Scan for the cell matching the given text and deliver its [X, Y] coordinate at center. 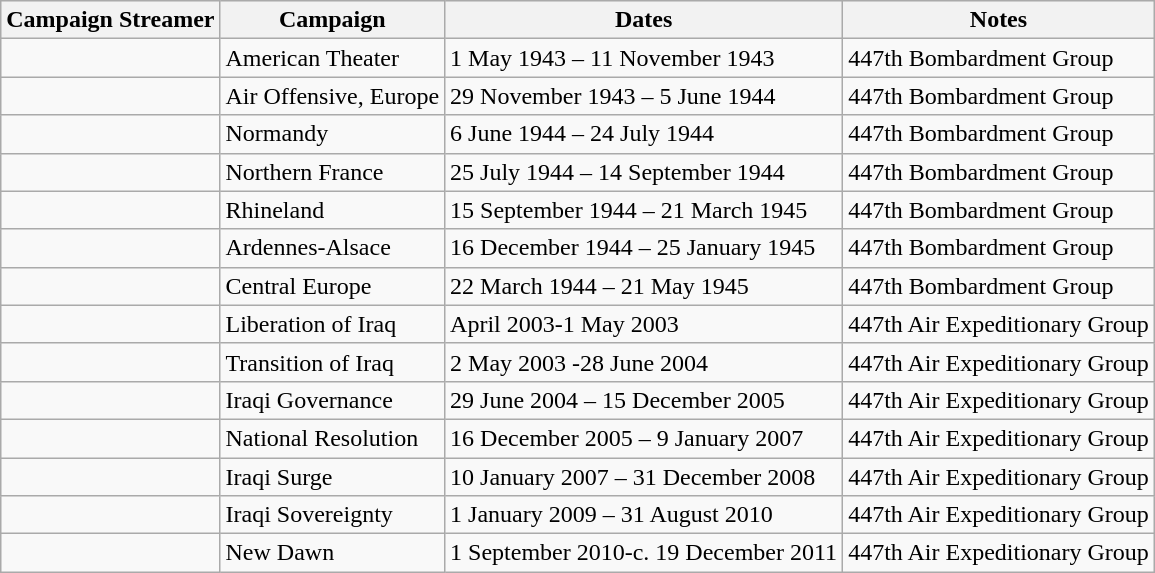
Iraqi Surge [332, 477]
Air Offensive, Europe [332, 96]
Rhineland [332, 210]
29 June 2004 – 15 December 2005 [644, 400]
25 July 1944 – 14 September 1944 [644, 172]
National Resolution [332, 438]
Iraqi Governance [332, 400]
2 May 2003 -28 June 2004 [644, 362]
Normandy [332, 134]
10 January 2007 – 31 December 2008 [644, 477]
16 December 2005 – 9 January 2007 [644, 438]
New Dawn [332, 553]
1 May 1943 – 11 November 1943 [644, 58]
6 June 1944 – 24 July 1944 [644, 134]
Central Europe [332, 286]
Dates [644, 20]
Ardennes-Alsace [332, 248]
1 September 2010-c. 19 December 2011 [644, 553]
Transition of Iraq [332, 362]
Northern France [332, 172]
22 March 1944 – 21 May 1945 [644, 286]
15 September 1944 – 21 March 1945 [644, 210]
April 2003-1 May 2003 [644, 324]
29 November 1943 – 5 June 1944 [644, 96]
Notes [999, 20]
Campaign [332, 20]
16 December 1944 – 25 January 1945 [644, 248]
Iraqi Sovereignty [332, 515]
American Theater [332, 58]
Campaign Streamer [110, 20]
1 January 2009 – 31 August 2010 [644, 515]
Liberation of Iraq [332, 324]
